Return (X, Y) of the center of cell containing provided text 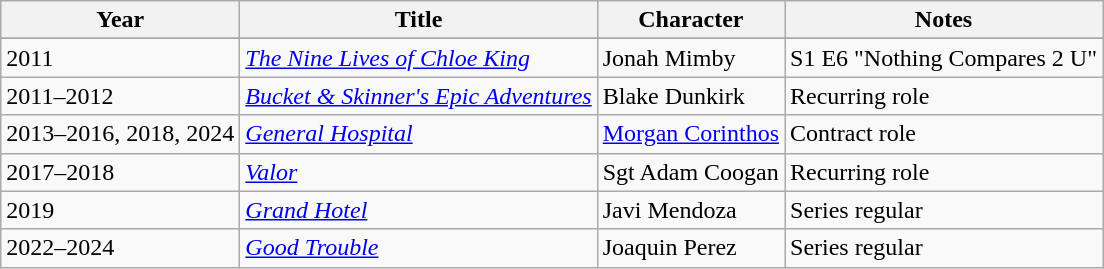
2011 (120, 58)
Valor (418, 172)
Grand Hotel (418, 210)
Contract role (944, 134)
2022–2024 (120, 248)
Notes (944, 20)
Sgt Adam Coogan (690, 172)
The Nine Lives of Chloe King (418, 58)
Character (690, 20)
2011–2012 (120, 96)
General Hospital (418, 134)
Jonah Mimby (690, 58)
Blake Dunkirk (690, 96)
Javi Mendoza (690, 210)
2019 (120, 210)
Morgan Corinthos (690, 134)
2013–2016, 2018, 2024 (120, 134)
Joaquin Perez (690, 248)
2017–2018 (120, 172)
Good Trouble (418, 248)
Title (418, 20)
Year (120, 20)
S1 E6 "Nothing Compares 2 U" (944, 58)
Bucket & Skinner's Epic Adventures (418, 96)
